Provide the (x, y) coordinate of the cell's center where the given text is located.  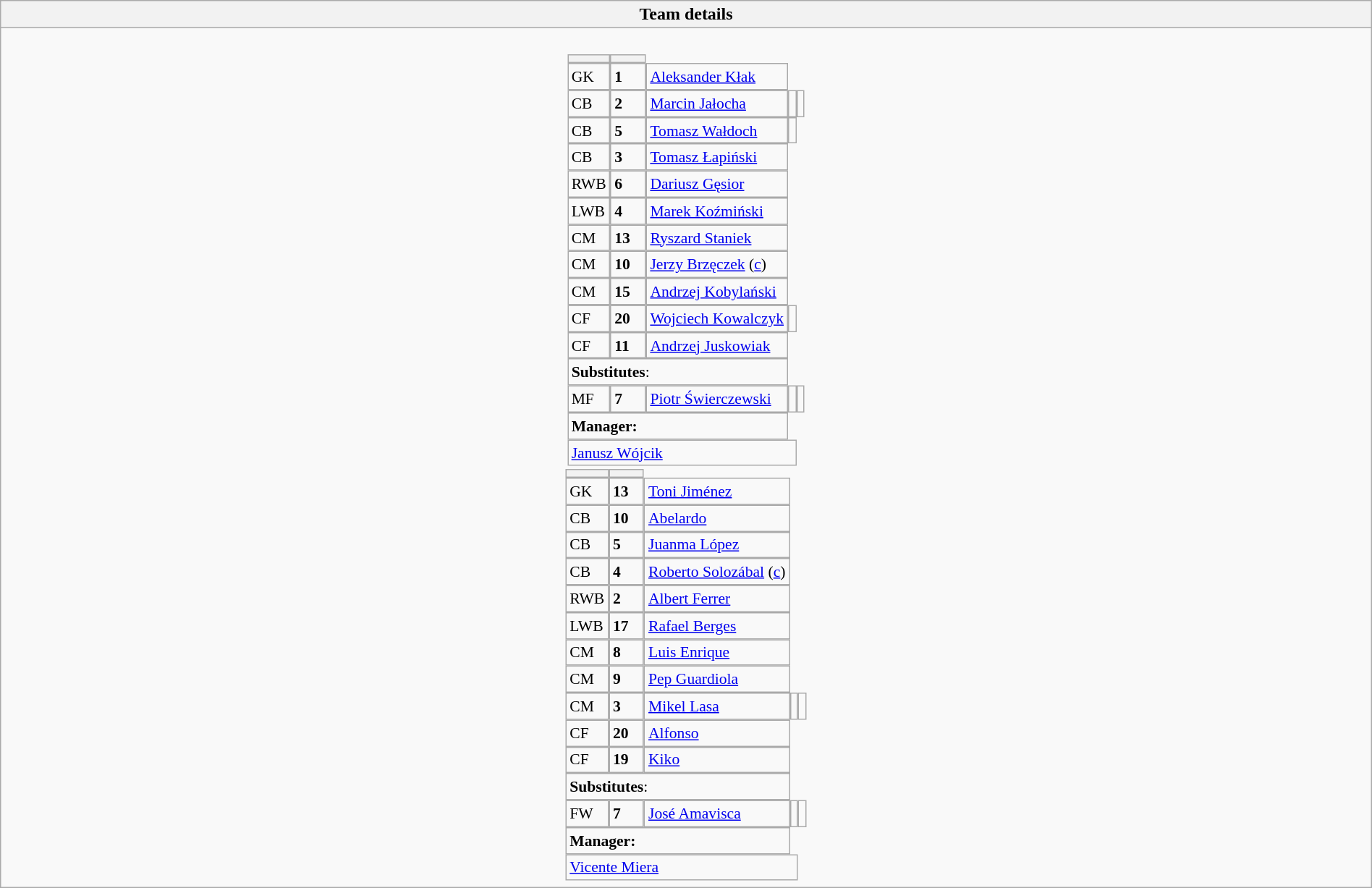
Marek Koźmiński (717, 211)
Juanma López (716, 544)
17 (627, 625)
Pep Guardiola (716, 679)
Jerzy Brzęczek (c) (717, 265)
11 (628, 346)
FW (587, 813)
Kiko (716, 760)
Tomasz Łapiński (717, 158)
Vicente Miera (682, 867)
Luis Enrique (716, 653)
6 (628, 184)
Janusz Wójcik (682, 453)
Dariusz Gęsior (717, 184)
19 (627, 760)
1 (628, 77)
8 (627, 653)
Andrzej Juskowiak (717, 346)
Alfonso (716, 732)
Rafael Berges (716, 625)
Roberto Solozábal (c) (716, 572)
Toni Jiménez (716, 491)
Abelardo (716, 518)
Marcin Jałocha (717, 103)
Piotr Świerczewski (717, 399)
Albert Ferrer (716, 599)
Mikel Lasa (716, 706)
José Amavisca (716, 813)
MF (589, 399)
Andrzej Kobylański (717, 291)
Team details (686, 14)
Ryszard Staniek (717, 237)
9 (627, 679)
Wojciech Kowalczyk (717, 318)
15 (628, 291)
Tomasz Wałdoch (717, 130)
Aleksander Kłak (717, 77)
